Capture the cell that displays the provided text and extract its [X, Y] central coordinate. 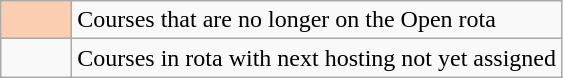
Courses that are no longer on the Open rota [317, 20]
Courses in rota with next hosting not yet assigned [317, 58]
